Extract the (x, y) coordinate from the center of the cell holding the provided text.  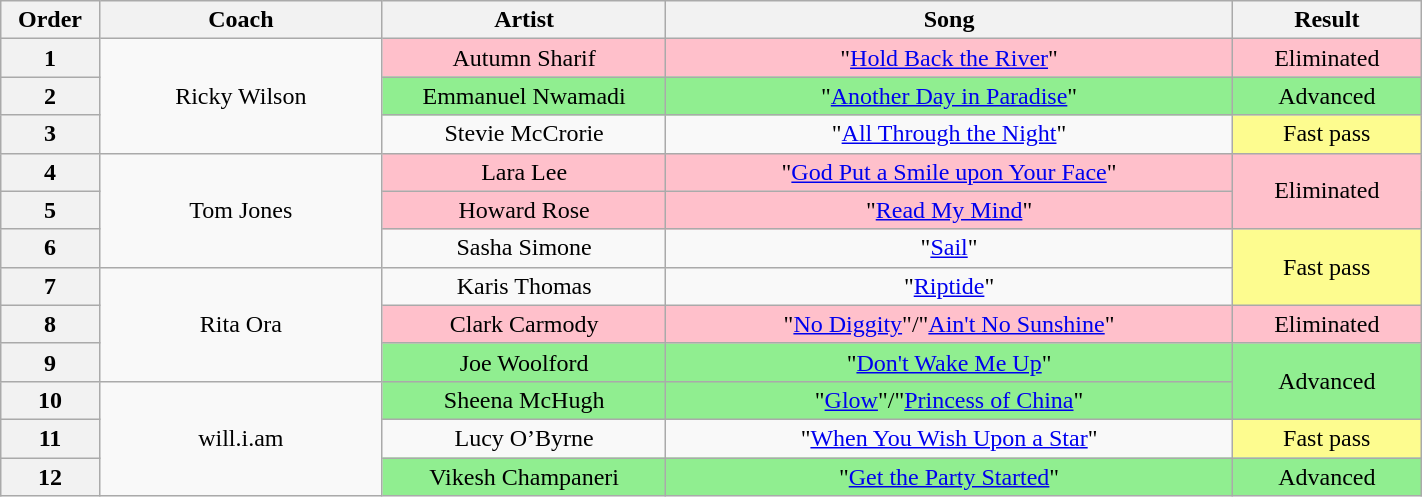
Coach (240, 20)
Emmanuel Nwamadi (524, 96)
"Glow"/"Princess of China" (950, 400)
"God Put a Smile upon Your Face" (950, 172)
5 (50, 210)
"Read My Mind" (950, 210)
Karis Thomas (524, 286)
Rita Ora (240, 324)
Order (50, 20)
8 (50, 324)
Sasha Simone (524, 248)
Howard Rose (524, 210)
12 (50, 477)
1 (50, 58)
"Another Day in Paradise" (950, 96)
"All Through the Night" (950, 134)
"Riptide" (950, 286)
2 (50, 96)
"Don't Wake Me Up" (950, 362)
Clark Carmody (524, 324)
"No Diggity"/"Ain't No Sunshine" (950, 324)
Sheena McHugh (524, 400)
"Get the Party Started" (950, 477)
"Hold Back the River" (950, 58)
11 (50, 438)
Stevie McCrorie (524, 134)
"Sail" (950, 248)
Song (950, 20)
Joe Woolford (524, 362)
Vikesh Champaneri (524, 477)
7 (50, 286)
Result (1326, 20)
4 (50, 172)
6 (50, 248)
3 (50, 134)
"When You Wish Upon a Star" (950, 438)
10 (50, 400)
Autumn Sharif (524, 58)
Artist (524, 20)
Tom Jones (240, 210)
9 (50, 362)
Lara Lee (524, 172)
will.i.am (240, 438)
Lucy O’Byrne (524, 438)
Ricky Wilson (240, 96)
